Provide the [x, y] coordinate of the cell's center where the given text is located.  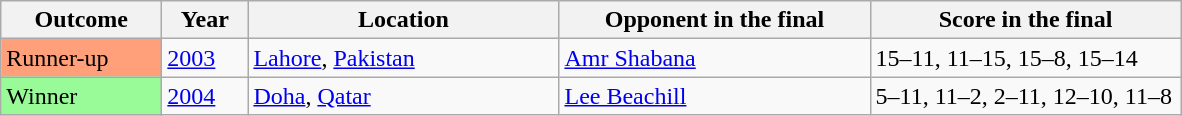
2004 [205, 96]
Opponent in the final [714, 20]
Lee Beachill [714, 96]
Score in the final [1026, 20]
Winner [82, 96]
Amr Shabana [714, 58]
Year [205, 20]
5–11, 11–2, 2–11, 12–10, 11–8 [1026, 96]
2003 [205, 58]
15–11, 11–15, 15–8, 15–14 [1026, 58]
Doha, Qatar [404, 96]
Runner-up [82, 58]
Location [404, 20]
Outcome [82, 20]
Lahore, Pakistan [404, 58]
